Find where the given text appears and provide that cell's center as [x, y] coordinate. 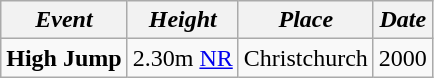
Height [182, 20]
Place [306, 20]
Date [402, 20]
Christchurch [306, 58]
Event [64, 20]
2000 [402, 58]
2.30m NR [182, 58]
High Jump [64, 58]
